Output the [x, y] coordinate of the center of the cell containing the given text.  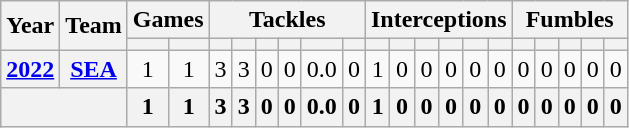
2022 [30, 69]
SEA [94, 69]
Team [94, 26]
Games [168, 20]
Interceptions [438, 20]
Fumbles [570, 20]
Tackles [287, 20]
Year [30, 26]
